Locate the cell with the specified text and output its [x, y] center coordinate. 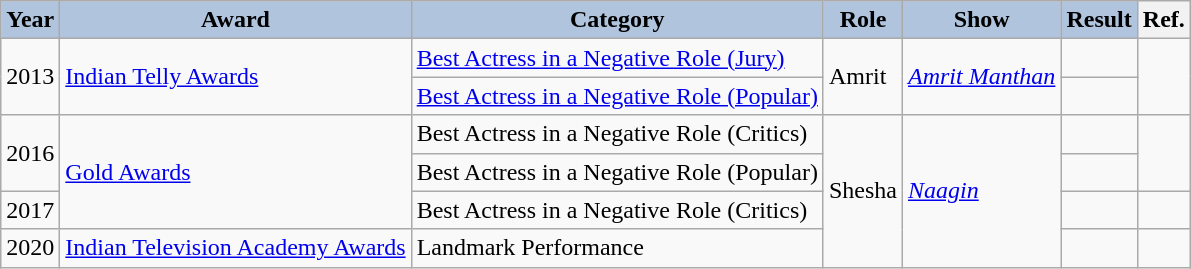
Year [30, 20]
Shesha [862, 191]
2016 [30, 153]
2017 [30, 210]
Best Actress in a Negative Role (Jury) [617, 58]
2013 [30, 77]
Amrit [862, 77]
Result [1099, 20]
Landmark Performance [617, 248]
Gold Awards [236, 172]
Naagin [982, 191]
Ref. [1164, 20]
Award [236, 20]
Role [862, 20]
Amrit Manthan [982, 77]
Show [982, 20]
2020 [30, 248]
Indian Television Academy Awards [236, 248]
Category [617, 20]
Indian Telly Awards [236, 77]
